Locate the cell with the specified text and output its (x, y) center coordinate. 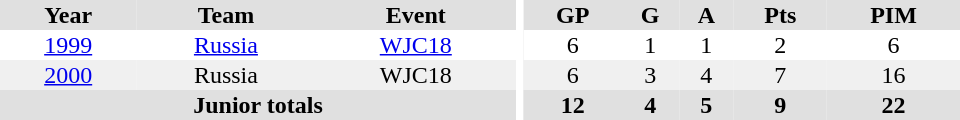
Year (68, 15)
22 (894, 105)
1999 (68, 45)
16 (894, 75)
9 (781, 105)
Team (226, 15)
5 (706, 105)
2 (781, 45)
Junior totals (258, 105)
Event (416, 15)
3 (650, 75)
Pts (781, 15)
7 (781, 75)
PIM (894, 15)
G (650, 15)
12 (572, 105)
A (706, 15)
2000 (68, 75)
GP (572, 15)
